Provide the (x, y) coordinate of the cell's center where the given text is located.  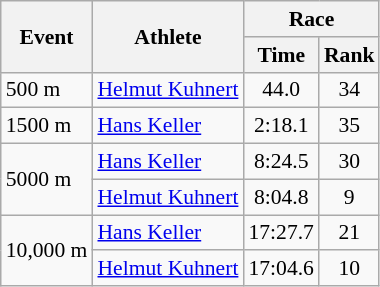
5000 m (47, 180)
Race (311, 19)
500 m (47, 90)
44.0 (280, 90)
8:04.8 (280, 197)
1500 m (47, 126)
17:27.7 (280, 233)
35 (350, 126)
10,000 m (47, 250)
21 (350, 233)
34 (350, 90)
30 (350, 162)
Event (47, 36)
2:18.1 (280, 126)
9 (350, 197)
8:24.5 (280, 162)
Time (280, 55)
17:04.6 (280, 269)
Athlete (168, 36)
Rank (350, 55)
10 (350, 269)
